Extract the (X, Y) coordinate from the center of the cell holding the provided text.  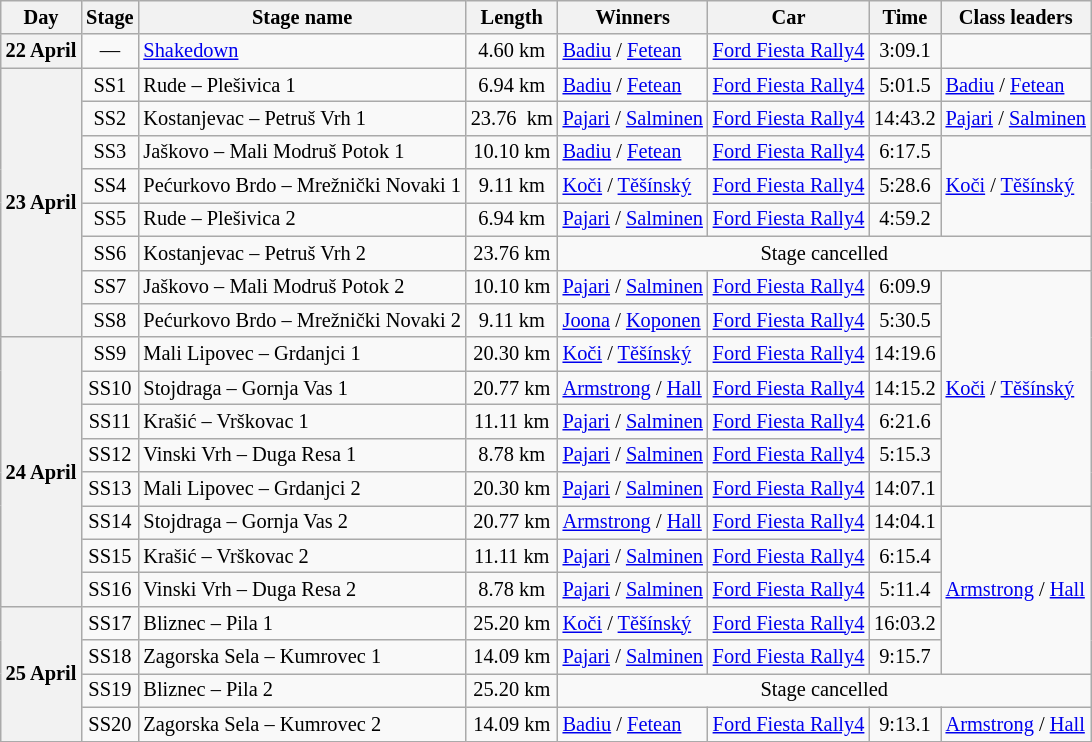
Joona / Koponen (633, 320)
5:15.3 (904, 455)
Time (904, 17)
SS2 (110, 118)
3:09.1 (904, 51)
SS12 (110, 455)
SS9 (110, 354)
Pećurkovo Brdo – Mrežnički Novaki 2 (302, 320)
SS15 (110, 556)
SS16 (110, 589)
14:19.6 (904, 354)
Car (788, 17)
Stojdraga – Gornja Vas 1 (302, 388)
4:59.2 (904, 219)
Winners (633, 17)
14:07.1 (904, 489)
Mali Lipovec – Grdanjci 2 (302, 489)
Vinski Vrh – Duga Resa 1 (302, 455)
Krašić – Vrškovac 2 (302, 556)
5:30.5 (904, 320)
6:21.6 (904, 421)
22 April (41, 51)
Shakedown (302, 51)
Krašić – Vrškovac 1 (302, 421)
SS13 (110, 489)
SS18 (110, 657)
5:28.6 (904, 186)
Stage name (302, 17)
SS6 (110, 253)
9:15.7 (904, 657)
6:17.5 (904, 152)
Kostanjevac – Petruš Vrh 1 (302, 118)
SS19 (110, 690)
Vinski Vrh – Duga Resa 2 (302, 589)
Stage (110, 17)
Bliznec – Pila 2 (302, 690)
Rude – Plešivica 1 (302, 85)
14:43.2 (904, 118)
SS7 (110, 287)
Jaškovo – Mali Modruš Potok 2 (302, 287)
14:04.1 (904, 522)
6:09.9 (904, 287)
14:15.2 (904, 388)
Pećurkovo Brdo – Mrežnički Novaki 1 (302, 186)
Rude – Plešivica 2 (302, 219)
Bliznec – Pila 1 (302, 623)
6:15.4 (904, 556)
SS4 (110, 186)
Class leaders (1016, 17)
SS10 (110, 388)
23 April (41, 202)
Zagorska Sela – Kumrovec 1 (302, 657)
Mali Lipovec – Grdanjci 1 (302, 354)
SS17 (110, 623)
24 April (41, 472)
SS3 (110, 152)
Zagorska Sela – Kumrovec 2 (302, 724)
5:11.4 (904, 589)
SS20 (110, 724)
4.60 km (512, 51)
SS11 (110, 421)
Stojdraga – Gornja Vas 2 (302, 522)
SS1 (110, 85)
25 April (41, 674)
SS14 (110, 522)
SS8 (110, 320)
Length (512, 17)
16:03.2 (904, 623)
SS5 (110, 219)
Jaškovo – Mali Modruš Potok 1 (302, 152)
5:01.5 (904, 85)
Day (41, 17)
— (110, 51)
9:13.1 (904, 724)
Kostanjevac – Petruš Vrh 2 (302, 253)
